Detect which cell encompasses the target text, then output its [X, Y] center coordinate. 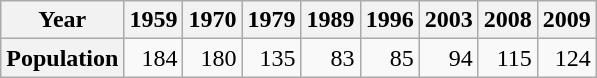
85 [390, 58]
135 [272, 58]
1979 [272, 20]
180 [212, 58]
1996 [390, 20]
115 [508, 58]
2009 [566, 20]
184 [154, 58]
83 [330, 58]
1959 [154, 20]
Population [62, 58]
2008 [508, 20]
Year [62, 20]
124 [566, 58]
94 [448, 58]
1970 [212, 20]
1989 [330, 20]
2003 [448, 20]
